Identify which cell holds the provided text, then report its (x, y) central coordinate. 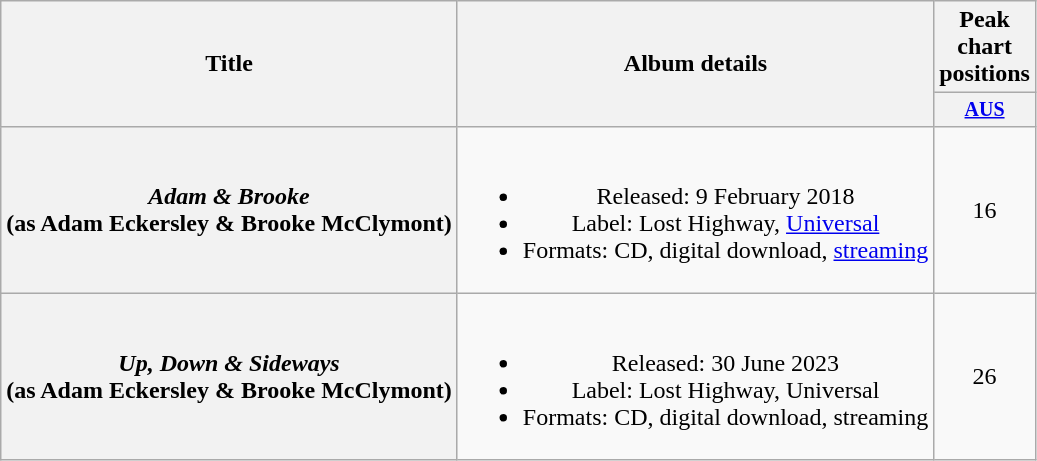
Released: 30 June 2023Label: Lost Highway, UniversalFormats: CD, digital download, streaming (695, 376)
Album details (695, 64)
26 (985, 376)
Title (230, 64)
16 (985, 210)
Peak chartpositions (985, 47)
Up, Down & Sideways (as Adam Eckersley & Brooke McClymont) (230, 376)
AUS (985, 110)
Adam & Brooke (as Adam Eckersley & Brooke McClymont) (230, 210)
Released: 9 February 2018Label: Lost Highway, UniversalFormats: CD, digital download, streaming (695, 210)
